Provide the (X, Y) coordinate of the cell's center where the given text is located.  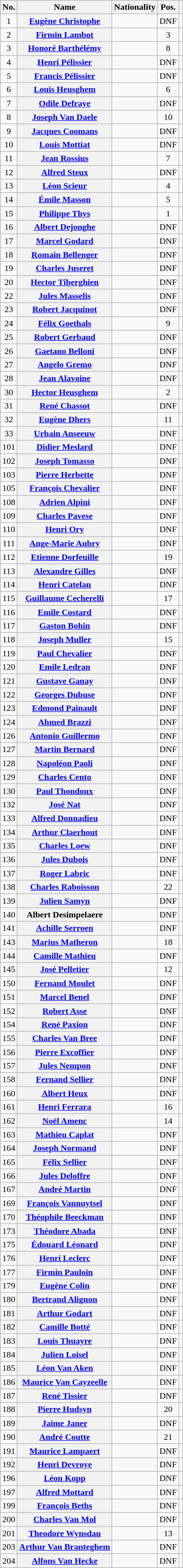
Theodore Wynsdau (65, 1533)
Edmond Painault (65, 708)
102 (9, 461)
136 (9, 860)
Charles Juseret (65, 268)
Achille Serroen (65, 928)
111 (9, 543)
151 (9, 997)
Jaime Janer (65, 1423)
23 (9, 310)
Emile Costard (65, 612)
Charles Van Bree (65, 1038)
Jules Dubois (65, 860)
165 (9, 1162)
135 (9, 846)
123 (9, 708)
185 (9, 1368)
30 (9, 392)
Léon Van Aken (65, 1368)
Honoré Barthélémy (65, 48)
Albert Dejonghe (65, 227)
132 (9, 804)
105 (9, 488)
Félix Goethals (65, 323)
201 (9, 1533)
Maurice Lampaert (65, 1451)
143 (9, 942)
Julien Samyn (65, 901)
Henri Ory (65, 530)
Eugène Dhers (65, 420)
197 (9, 1492)
164 (9, 1148)
Pierre Herbette (65, 475)
Firmin Lambot (65, 35)
Henri Catelan (65, 584)
175 (9, 1244)
Julien Loisel (65, 1355)
191 (9, 1451)
167 (9, 1189)
Louis Thuayre (65, 1341)
24 (9, 323)
140 (9, 915)
Charles Cento (65, 777)
166 (9, 1176)
No. (9, 7)
25 (9, 337)
118 (9, 640)
188 (9, 1409)
François Beths (65, 1506)
Émile Masson (65, 200)
Romain Bellenger (65, 255)
183 (9, 1341)
173 (9, 1231)
Napoléon Paoli (65, 763)
115 (9, 598)
Jules Nempon (65, 1066)
180 (9, 1300)
133 (9, 818)
108 (9, 502)
156 (9, 1052)
Mathieu Caplat (65, 1135)
Gustave Ganay (65, 681)
Joseph Van Daele (65, 117)
114 (9, 584)
33 (9, 433)
177 (9, 1272)
Robert Asse (65, 1011)
Charles Van Mol (65, 1520)
Gaetano Belloni (65, 351)
163 (9, 1135)
Joseph Normand (65, 1148)
129 (9, 777)
Marcel Godard (65, 241)
Paul Thondoux (65, 791)
119 (9, 653)
François Vannuytsel (65, 1203)
Hector Tiberghien (65, 282)
160 (9, 1093)
124 (9, 722)
170 (9, 1217)
Ange-Marie Aubry (65, 543)
109 (9, 516)
152 (9, 1011)
121 (9, 681)
Martin Bernard (65, 750)
Joseph Tomasso (65, 461)
Henri Pélissier (65, 62)
184 (9, 1355)
Arthur Van Branteghem (65, 1547)
René Paxion (65, 1024)
André Coutte (65, 1437)
196 (9, 1478)
Maurice Van Cayzeelle (65, 1382)
141 (9, 928)
103 (9, 475)
Albert Desimpelaere (65, 915)
Jacques Coomans (65, 131)
Louis Heusghem (65, 90)
28 (9, 378)
Firmin Pauloin (65, 1272)
Fernand Sellier (65, 1080)
Nationality (135, 7)
176 (9, 1258)
Théodore Abada (65, 1231)
Didier Meslard (65, 447)
Camille Mathieu (65, 956)
179 (9, 1286)
Jean Rossius (65, 158)
Etienne Dorfeuille (65, 557)
Léon Kopp (65, 1478)
François Chevalier (65, 488)
145 (9, 969)
27 (9, 364)
112 (9, 557)
Hector Heusghem (65, 392)
José Pelletier (65, 969)
Guillaume Cecherelli (65, 598)
André Martin (65, 1189)
192 (9, 1464)
Marcel Benel (65, 997)
Henri Leclerc (65, 1258)
Arthur Godart (65, 1313)
190 (9, 1437)
204 (9, 1561)
Félix Sellier (65, 1162)
Angelo Gremo (65, 364)
Alfred Mottard (65, 1492)
Pierre Excoffier (65, 1052)
Alfred Donnadieu (65, 818)
Joseph Muller (65, 640)
Francis Pélissier (65, 76)
158 (9, 1080)
Charles Pavese (65, 516)
169 (9, 1203)
Antonio Guillermo (65, 736)
Noël Amenc (65, 1121)
René Tissier (65, 1396)
Alfons Van Hecke (65, 1561)
Charles Loew (65, 846)
Fernand Moulet (65, 983)
Pos. (168, 7)
Alfred Steux (65, 172)
Ahmed Brazzi (65, 722)
144 (9, 956)
Philippe Thys (65, 213)
Albert Heux (65, 1093)
32 (9, 420)
101 (9, 447)
117 (9, 626)
182 (9, 1327)
162 (9, 1121)
128 (9, 763)
203 (9, 1547)
Odile Defraye (65, 103)
Marius Matheron (65, 942)
Adrien Alpini (65, 502)
Henri Ferrara (65, 1107)
Édouard Léonard (65, 1244)
Henri Devroye (65, 1464)
150 (9, 983)
Eugène Colin (65, 1286)
Camille Botté (65, 1327)
Eugène Christophe (65, 21)
Jean Alavoine (65, 378)
Urbain Anseeuw (65, 433)
139 (9, 901)
Robert Jacquinot (65, 310)
Léon Scieur (65, 186)
31 (9, 406)
126 (9, 736)
155 (9, 1038)
161 (9, 1107)
Gaston Bohin (65, 626)
113 (9, 571)
130 (9, 791)
Arthur Claerhout (65, 832)
Roger Labric (65, 873)
Alexandre Gilles (65, 571)
Jules Deloffre (65, 1176)
Jules Masselis (65, 296)
199 (9, 1506)
Pierre Hudsyn (65, 1409)
José Nat (65, 804)
Charles Raboisson (65, 887)
Paul Chevalier (65, 653)
137 (9, 873)
154 (9, 1024)
Théophile Beeckman (65, 1217)
21 (168, 1437)
186 (9, 1382)
Robert Gerbaud (65, 337)
122 (9, 695)
Bertrand Alignon (65, 1300)
110 (9, 530)
Name (65, 7)
181 (9, 1313)
138 (9, 887)
26 (9, 351)
Georges Dubuse (65, 695)
116 (9, 612)
120 (9, 667)
189 (9, 1423)
127 (9, 750)
134 (9, 832)
Emile Ledran (65, 667)
187 (9, 1396)
René Chassot (65, 406)
200 (9, 1520)
157 (9, 1066)
Louis Mottiat (65, 144)
